For the text-containing cell, return its midpoint in (x, y) coordinate format. 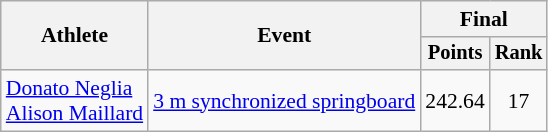
3 m synchronized springboard (284, 100)
Rank (519, 54)
242.64 (454, 100)
Donato NegliaAlison Maillard (74, 100)
17 (519, 100)
Athlete (74, 36)
Event (284, 36)
Points (454, 54)
Final (484, 19)
